Identify which cell holds the provided text, then report its [x, y] central coordinate. 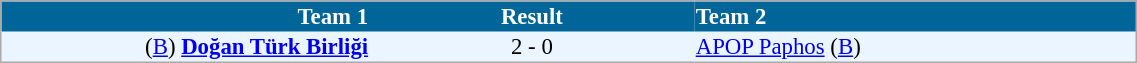
Team 2 [916, 16]
(B) Doğan Türk Birliği [186, 47]
2 - 0 [532, 47]
Team 1 [186, 16]
Result [532, 16]
APOP Paphos (B) [916, 47]
